Locate the cell with the specified text and output its [X, Y] center coordinate. 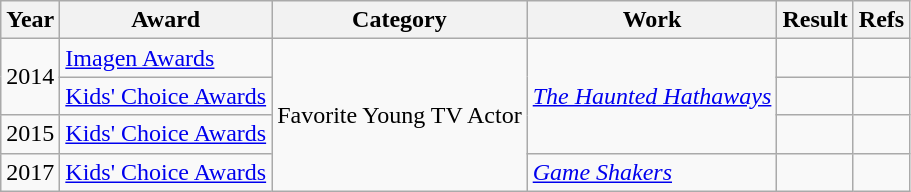
2017 [30, 172]
Result [815, 20]
Favorite Young TV Actor [400, 115]
Imagen Awards [166, 58]
Category [400, 20]
2014 [30, 77]
Award [166, 20]
Game Shakers [652, 172]
Year [30, 20]
Refs [881, 20]
2015 [30, 134]
Work [652, 20]
The Haunted Hathaways [652, 96]
